From the cell containing the given text, extract its center point as (x, y) coordinate. 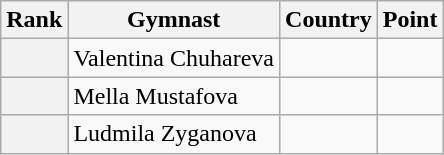
Gymnast (174, 20)
Rank (34, 20)
Ludmila Zyganova (174, 134)
Valentina Chuhareva (174, 58)
Point (410, 20)
Mella Mustafova (174, 96)
Country (329, 20)
